Locate the cell with the specified text and output its (X, Y) center coordinate. 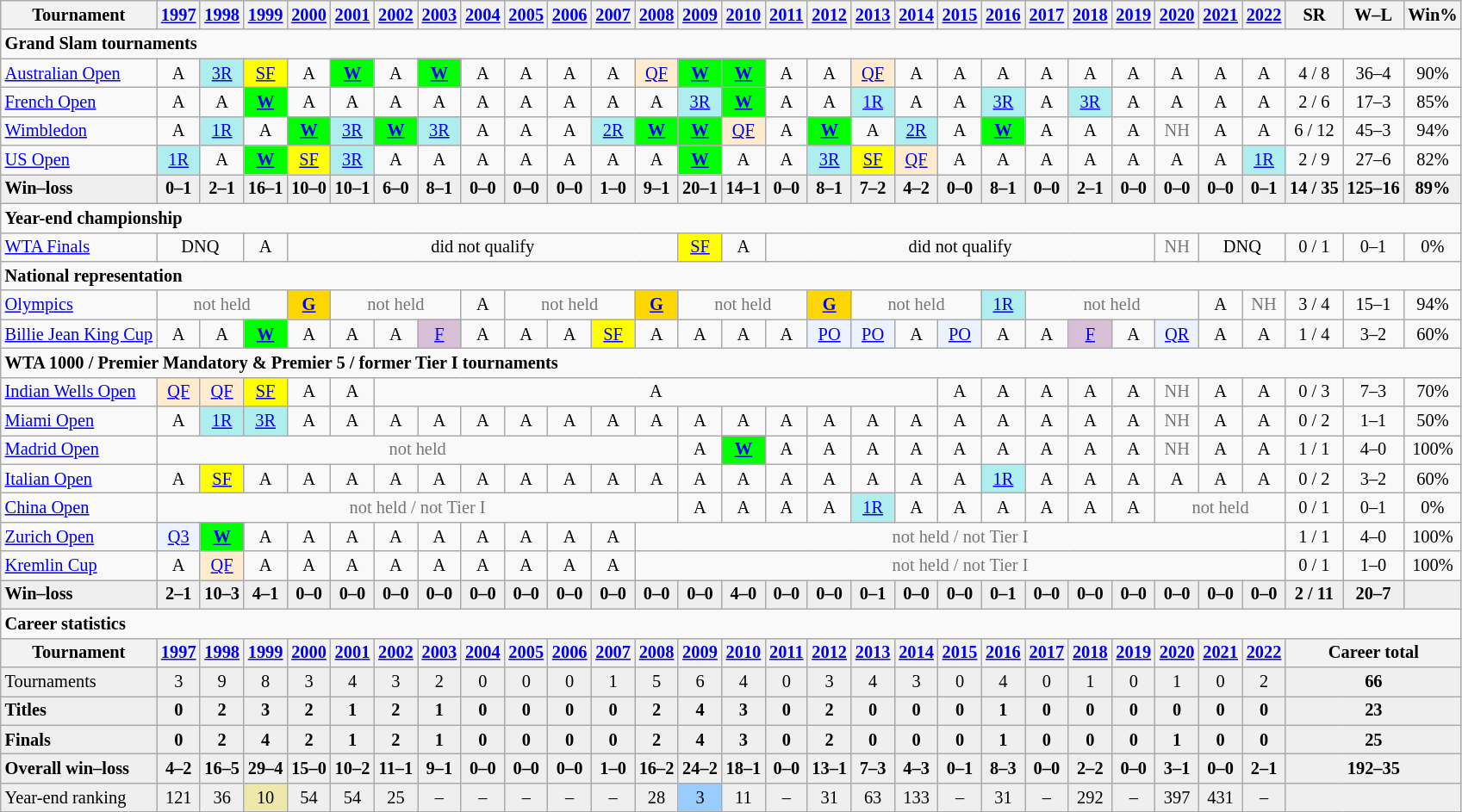
Overall win–loss (79, 768)
16–1 (265, 189)
14–1 (743, 189)
US Open (79, 160)
Titles (79, 710)
2 / 6 (1314, 102)
1–1 (1373, 421)
Year-end ranking (79, 797)
French Open (79, 102)
50% (1432, 421)
W–L (1373, 15)
SR (1314, 15)
2 / 9 (1314, 160)
0 / 3 (1314, 392)
9 (221, 681)
20–7 (1373, 594)
2 / 11 (1314, 594)
125–16 (1373, 189)
15–1 (1373, 305)
3 / 4 (1314, 305)
18–1 (743, 768)
397 (1177, 797)
292 (1090, 797)
5 (656, 681)
6–0 (395, 189)
29–4 (265, 768)
10 (265, 797)
3–1 (1177, 768)
11–1 (395, 768)
Billie Jean King Cup (79, 334)
8 (265, 681)
192–35 (1373, 768)
WTA Finals (79, 247)
82% (1432, 160)
QR (1177, 334)
4–3 (916, 768)
Indian Wells Open (79, 392)
Grand Slam tournaments (731, 44)
431 (1220, 797)
Career statistics (731, 623)
8–3 (1003, 768)
WTA 1000 / Premier Mandatory & Premier 5 / former Tier I tournaments (731, 363)
National representation (731, 276)
36–4 (1373, 73)
24–2 (700, 768)
4 / 8 (1314, 73)
85% (1432, 102)
90% (1432, 73)
Career total (1373, 653)
16–2 (656, 768)
89% (1432, 189)
23 (1373, 710)
63 (873, 797)
2–2 (1090, 768)
Madrid Open (79, 449)
27–6 (1373, 160)
10–1 (352, 189)
Kremlin Cup (79, 566)
45–3 (1373, 131)
Wimbledon (79, 131)
6 / 12 (1314, 131)
20–1 (700, 189)
70% (1432, 392)
10–2 (352, 768)
Finals (79, 740)
14 / 35 (1314, 189)
10–0 (308, 189)
Zurich Open (79, 536)
13–1 (829, 768)
Olympics (79, 305)
11 (743, 797)
7–2 (873, 189)
Tournaments (79, 681)
28 (656, 797)
Miami Open (79, 421)
Q3 (178, 536)
66 (1373, 681)
10–3 (221, 594)
121 (178, 797)
Italian Open (79, 479)
China Open (79, 507)
17–3 (1373, 102)
133 (916, 797)
Australian Open (79, 73)
15–0 (308, 768)
Win% (1432, 15)
4–1 (265, 594)
36 (221, 797)
16–5 (221, 768)
6 (700, 681)
1 / 4 (1314, 334)
Year-end championship (731, 218)
